Find where the given text appears and provide that cell's center as [x, y] coordinate. 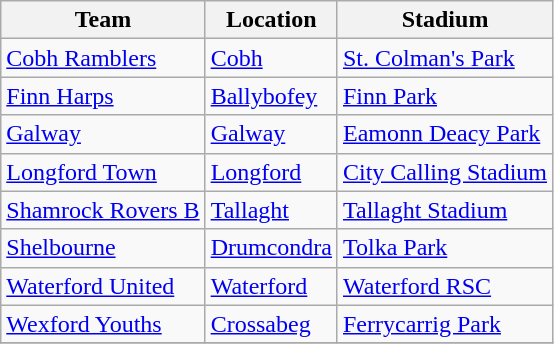
City Calling Stadium [444, 172]
Shelbourne [103, 248]
Longford Town [103, 172]
Tallaght Stadium [444, 210]
St. Colman's Park [444, 58]
Cobh Ramblers [103, 58]
Shamrock Rovers B [103, 210]
Tolka Park [444, 248]
Location [271, 20]
Drumcondra [271, 248]
Ferrycarrig Park [444, 324]
Ballybofey [271, 96]
Waterford RSC [444, 286]
Cobh [271, 58]
Stadium [444, 20]
Waterford [271, 286]
Finn Park [444, 96]
Team [103, 20]
Longford [271, 172]
Finn Harps [103, 96]
Tallaght [271, 210]
Waterford United [103, 286]
Eamonn Deacy Park [444, 134]
Wexford Youths [103, 324]
Crossabeg [271, 324]
